Identify which cell holds the provided text, then report its [x, y] central coordinate. 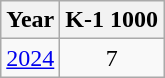
7 [112, 58]
Year [30, 20]
2024 [30, 58]
K-1 1000 [112, 20]
